Locate the cell with the specified text and output its [x, y] center coordinate. 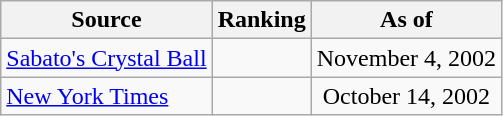
November 4, 2002 [406, 58]
As of [406, 20]
October 14, 2002 [406, 96]
Ranking [262, 20]
Sabato's Crystal Ball [106, 58]
Source [106, 20]
New York Times [106, 96]
